Detect which cell encompasses the target text, then output its (x, y) center coordinate. 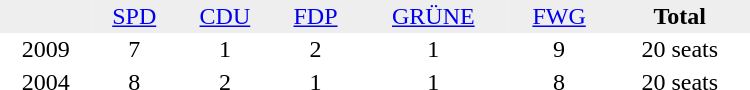
GRÜNE (434, 16)
CDU (225, 16)
2 (316, 50)
FWG (560, 16)
SPD (134, 16)
2009 (46, 50)
7 (134, 50)
FDP (316, 16)
Total (680, 16)
20 seats (680, 50)
9 (560, 50)
